Locate the cell with the specified text and output its (X, Y) center coordinate. 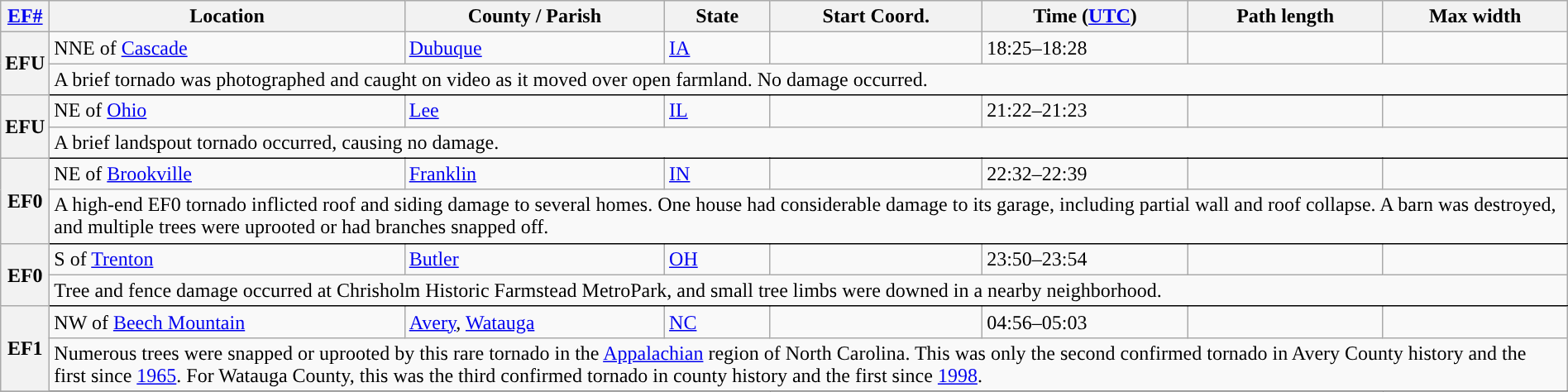
Location (227, 17)
Butler (534, 259)
Time (UTC) (1085, 17)
IN (718, 174)
NE of Brookville (227, 174)
22:32–22:39 (1085, 174)
04:56–05:03 (1085, 322)
NW of Beech Mountain (227, 322)
Tree and fence damage occurred at Chrisholm Historic Farmstead MetroPark, and small tree limbs were downed in a nearby neighborhood. (809, 290)
Avery, Watauga (534, 322)
Franklin (534, 174)
NC (718, 322)
NE of Ohio (227, 111)
OH (718, 259)
Max width (1475, 17)
A brief landspout tornado occurred, causing no damage. (809, 142)
21:22–21:23 (1085, 111)
NNE of Cascade (227, 48)
Dubuque (534, 48)
IA (718, 48)
County / Parish (534, 17)
18:25–18:28 (1085, 48)
EF1 (25, 349)
Path length (1285, 17)
23:50–23:54 (1085, 259)
Lee (534, 111)
State (718, 17)
S of Trenton (227, 259)
Start Coord. (877, 17)
EF# (25, 17)
A brief tornado was photographed and caught on video as it moved over open farmland. No damage occurred. (809, 79)
IL (718, 111)
